Extract the [x, y] coordinate from the center of the cell holding the provided text.  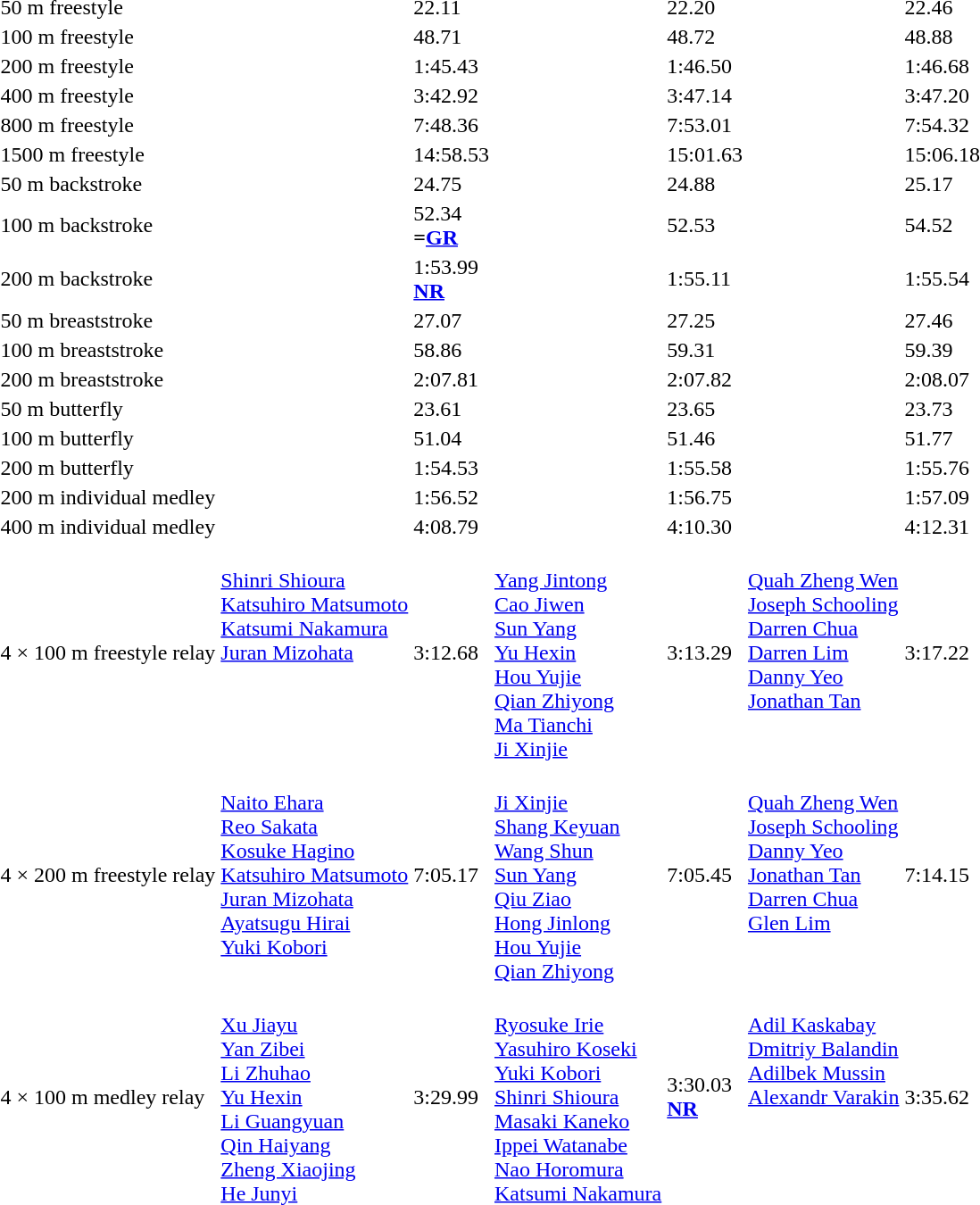
52.53 [705, 225]
1:56.75 [705, 497]
48.72 [705, 37]
27.25 [705, 320]
15:01.63 [705, 154]
1:46.50 [705, 66]
14:58.53 [452, 154]
4:08.79 [452, 527]
23.61 [452, 409]
7:48.36 [452, 125]
1:53.99NR [452, 278]
1:55.58 [705, 468]
3:42.92 [452, 96]
2:07.81 [452, 379]
1:55.11 [705, 278]
58.86 [452, 350]
2:07.82 [705, 379]
1:56.52 [452, 497]
Yang JintongCao JiwenSun YangYu HexinHou YujieQian ZhiyongMa TianchiJi Xinjie [577, 652]
27.07 [452, 320]
23.65 [705, 409]
Shinri ShiouraKatsuhiro MatsumotoKatsumi NakamuraJuran Mizohata [314, 652]
1:54.53 [452, 468]
Ji XinjieShang KeyuanWang ShunSun YangQiu ZiaoHong JinlongHou YujieQian Zhiyong [577, 875]
51.04 [452, 438]
51.46 [705, 438]
3:47.14 [705, 96]
52.34=GR [452, 225]
4:10.30 [705, 527]
Naito EharaReo SakataKosuke HaginoKatsuhiro MatsumotoJuran MizohataAyatsugu HiraiYuki Kobori [314, 875]
24.88 [705, 184]
59.31 [705, 350]
Quah Zheng WenJoseph SchoolingDarren ChuaDarren LimDanny YeoJonathan Tan [823, 652]
24.75 [452, 184]
7:05.45 [705, 875]
7:53.01 [705, 125]
3:13.29 [705, 652]
Quah Zheng WenJoseph SchoolingDanny YeoJonathan TanDarren ChuaGlen Lim [823, 875]
7:05.17 [452, 875]
3:12.68 [452, 652]
48.71 [452, 37]
1:45.43 [452, 66]
